Find where the given text appears and provide that cell's center as [x, y] coordinate. 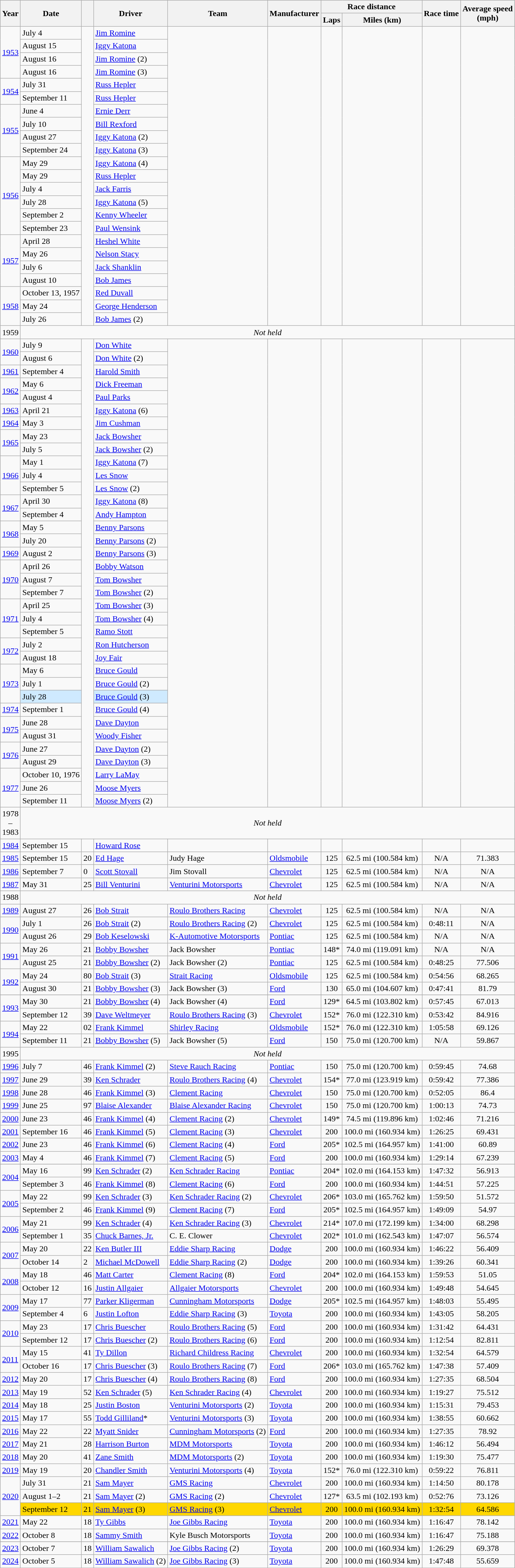
July 26 [51, 319]
35 [88, 1236]
June 25 [51, 1106]
Blaise Alexander Racing [218, 1106]
75.512 [488, 1392]
Frank Kimmel (2) [131, 1067]
Joe Gibbs Racing [218, 1522]
Cunningham Motorsports (2) [218, 1431]
1976 [10, 755]
Venturini Motorsports (4) [218, 1470]
6 [88, 1314]
1:05:58 [441, 1028]
June 27 [51, 749]
1998 [10, 1093]
1972 [10, 651]
Harold Smith [131, 371]
April 25 [51, 606]
Frank Kimmel (8) [131, 1184]
August 30 [51, 988]
Cunningham Motorsports [218, 1301]
August 29 [51, 762]
Les Snow (2) [131, 488]
0:48:11 [441, 923]
Sam Mayer (2) [131, 1496]
Venturini Motorsports (3) [218, 1418]
MDM Motorsports [218, 1444]
June 29 [51, 1080]
Richard Childress Racing [218, 1353]
Ty Gibbs [131, 1522]
1:47:48 [441, 1561]
Dave Dayton (2) [131, 749]
Clement Racing [218, 1093]
2020 [10, 1496]
60.341 [488, 1262]
Ken Schrader (4) [131, 1223]
1966 [10, 475]
May 5 [51, 527]
2010 [10, 1333]
Joy Fair [131, 658]
107.0 mi (172.199 km) [382, 1223]
69.378 [488, 1548]
67.239 [488, 1158]
Ty Dillon [131, 1353]
Bruce Gould (4) [131, 710]
Clement Racing (6) [218, 1184]
0:48:25 [441, 962]
Nelson Stacy [131, 254]
Jim Cushman [131, 423]
Iggy Katona [131, 46]
28 [88, 1444]
September 16 [51, 1132]
1:26:25 [441, 1132]
2019 [10, 1470]
1973 [10, 684]
81.79 [488, 988]
May 16 [51, 1171]
Bill Rexford [131, 124]
Don White [131, 345]
Paul Parks [131, 397]
1970 [10, 579]
57.225 [488, 1184]
1967 [10, 508]
64.431 [488, 1327]
2011 [10, 1359]
May 15 [51, 1353]
80 [88, 975]
Iggy Katona (3) [131, 150]
Justin Allgaier [131, 1288]
Chuck Barnes, Jr. [131, 1236]
October 16 [51, 1366]
71.216 [488, 1119]
August 1–2 [51, 1496]
Bobby Bowsher (2) [131, 962]
129* [332, 1001]
Bobby Watson [131, 566]
1984 [10, 845]
April 30 [51, 501]
Ken Schrader Racing (3) [218, 1223]
57.409 [488, 1366]
May 1 [51, 462]
Kenny Wheeler [131, 215]
Myatt Snider [131, 1431]
02 [88, 1028]
Justin Boston [131, 1405]
August 18 [51, 658]
Tom Bowsher [131, 580]
1:49:48 [441, 1288]
Driver [131, 13]
1:49:09 [441, 1210]
74.0 mi (119.091 km) [382, 949]
GMS Racing (2) [218, 1496]
Strait Racing [218, 975]
Justin Lofton [131, 1314]
1997 [10, 1080]
2 [88, 1262]
Chris Buescher (3) [131, 1366]
May 3 [51, 423]
1956 [10, 196]
54.645 [488, 1288]
Jim Stovall [218, 871]
1975 [10, 729]
Ramo Stott [131, 632]
74.68 [488, 1067]
1999 [10, 1106]
Woody Fisher [131, 736]
77.386 [488, 1080]
154* [332, 1080]
1974 [10, 710]
1:44:51 [441, 1184]
1:31:42 [441, 1327]
GMS Racing [218, 1483]
Chris Buescher (2) [131, 1340]
68.298 [488, 1223]
October 10, 1976 [51, 775]
0 [88, 871]
1:26:29 [441, 1548]
0:57:45 [441, 1001]
Bill Venturini [131, 884]
0:59:42 [441, 1080]
Race time [441, 13]
130 [332, 988]
2001 [10, 1132]
Bob Strait (2) [131, 923]
Sam Mayer [131, 1483]
Roulo Brothers Racing (7) [218, 1366]
75.188 [488, 1535]
Chris Buescher (4) [131, 1379]
Benny Parsons [131, 527]
September 23 [51, 228]
Bobby Bowsher (5) [131, 1041]
September 24 [51, 150]
1953 [10, 52]
September 3 [51, 1184]
86.4 [488, 1093]
Iggy Katona (8) [131, 501]
Roulo Brothers Racing (5) [218, 1327]
Roulo Brothers Racing [218, 910]
Race distance [372, 7]
Allgaier Motorsports [218, 1288]
1:39:26 [441, 1262]
Manufacturer [294, 13]
1:47:38 [441, 1366]
July 6 [51, 267]
2024 [10, 1561]
78.142 [488, 1522]
July 10 [51, 124]
202* [332, 1236]
July 2 [51, 645]
August 26 [51, 936]
1971 [10, 619]
August 7 [51, 580]
Howard Rose [131, 845]
Andy Hampton [131, 514]
August 10 [51, 280]
August 15 [51, 46]
1955 [10, 130]
Shirley Racing [218, 1028]
C. E. Clower [218, 1236]
60.89 [488, 1145]
Scott Stovall [131, 871]
Iggy Katona (4) [131, 163]
148* [332, 949]
1977 [10, 788]
69.126 [488, 1028]
55.659 [488, 1561]
1954 [10, 91]
1:48:03 [441, 1301]
1991 [10, 956]
Tom Bowsher (3) [131, 606]
1978–1983 [10, 823]
August 2 [51, 553]
2008 [10, 1281]
July 20 [51, 540]
0:59:22 [441, 1470]
1993 [10, 1008]
79.453 [488, 1405]
73.126 [488, 1496]
Dave Dayton (3) [131, 762]
1:14:50 [441, 1483]
Moose Myers (2) [131, 801]
Ken Schrader (5) [131, 1392]
2003 [10, 1158]
2006 [10, 1229]
Frank Kimmel (5) [131, 1132]
Blaise Alexander [131, 1106]
Venturini Motorsports (2) [218, 1405]
0:52:76 [441, 1496]
Frank Kimmel (6) [131, 1145]
1:34:00 [441, 1223]
William Sawalich [131, 1548]
Matt Carter [131, 1275]
1957 [10, 261]
Clement Racing (5) [218, 1158]
55.495 [488, 1301]
Bobby Bowsher (4) [131, 1001]
Laps [332, 20]
74.73 [488, 1106]
Eddie Sharp Racing (2) [218, 1262]
Joe Gibbs Racing (2) [218, 1548]
77.0 mi (123.919 km) [382, 1080]
Date [51, 13]
July 9 [51, 345]
77.506 [488, 962]
June 26 [51, 788]
May 4 [51, 1158]
Frank Kimmel (3) [131, 1093]
1:46:22 [441, 1249]
1:29:14 [441, 1158]
16 [88, 1288]
149* [332, 1119]
65.0 mi (104.607 km) [382, 988]
2002 [10, 1145]
Ken Schrader [131, 1080]
1965 [10, 443]
Jack Farris [131, 189]
2012 [10, 1379]
Jim Romine (3) [131, 72]
Judy Hage [218, 858]
51.05 [488, 1275]
Jim Romine [131, 33]
68.504 [488, 1379]
Team [218, 13]
1969 [10, 553]
1:47:07 [441, 1236]
Paul Wensink [131, 228]
2007 [10, 1255]
2021 [10, 1522]
Michael McDowell [131, 1262]
GMS Racing (3) [218, 1509]
1:59:50 [441, 1197]
Clement Racing (2) [218, 1119]
Year [10, 13]
Dave Dayton [131, 723]
Jack Shanklin [131, 267]
1961 [10, 371]
2022 [10, 1535]
101.0 mi (162.543 km) [382, 1236]
Roulo Brothers Racing (3) [218, 1015]
Todd Gilliland* [131, 1418]
Ken Schrader Racing (2) [218, 1197]
Eddie Sharp Racing (3) [218, 1314]
Bob James [131, 280]
Miles (km) [382, 20]
Red Duvall [131, 293]
August 4 [51, 397]
51.572 [488, 1197]
June 4 [51, 111]
1:43:05 [441, 1314]
May 30 [51, 1001]
Heshel White [131, 241]
59.867 [488, 1041]
Roulo Brothers Racing (4) [218, 1080]
1:46:12 [441, 1444]
1:59:53 [441, 1275]
Jack Bowsher (5) [218, 1041]
1964 [10, 423]
56.494 [488, 1444]
Les Snow [131, 475]
1:41:00 [441, 1145]
2018 [10, 1457]
Kyle Busch Motorsports [218, 1535]
August 6 [51, 358]
2000 [10, 1119]
Ken Schrader Racing [218, 1171]
Sam Mayer (3) [131, 1509]
2014 [10, 1405]
Bruce Gould (2) [131, 684]
69.431 [488, 1132]
July 5 [51, 449]
Bob Strait [131, 910]
60.662 [488, 1418]
Benny Parsons (2) [131, 540]
Bob James (2) [131, 319]
George Henderson [131, 306]
MDM Motorsports (2) [218, 1457]
Bruce Gould (3) [131, 697]
William Sawalich (2) [131, 1561]
October 12 [51, 1288]
Chris Buescher [131, 1327]
0:54:56 [441, 975]
Parker Kligerman [131, 1301]
Ken Butler III [131, 1249]
Harrison Burton [131, 1444]
1962 [10, 391]
1985 [10, 858]
1960 [10, 352]
Clement Racing (8) [218, 1275]
77 [88, 1301]
Roulo Brothers Racing (8) [218, 1379]
1986 [10, 871]
29 [88, 936]
Venturini Motorsports [218, 884]
Roulo Brothers Racing (6) [218, 1340]
56.913 [488, 1171]
1:00:13 [441, 1106]
55 [88, 1418]
Clement Racing (7) [218, 1210]
64.579 [488, 1353]
74.5 mi (119.896 km) [382, 1119]
56.574 [488, 1236]
Iggy Katona (5) [131, 202]
Iggy Katona (7) [131, 462]
July 7 [51, 1067]
1:19:30 [441, 1457]
Larry LaMay [131, 775]
May 31 [51, 884]
82.811 [488, 1340]
2016 [10, 1431]
0:52:05 [441, 1093]
Bruce Gould [131, 671]
Ed Hage [131, 858]
214* [332, 1223]
1995 [10, 1054]
October 8 [51, 1535]
1:02:46 [441, 1119]
Jim Romine (2) [131, 59]
1:47:32 [441, 1171]
Frank Kimmel [131, 1028]
97 [88, 1106]
October 14 [51, 1262]
1994 [10, 1034]
1989 [10, 910]
Bob Strait (3) [131, 975]
August 25 [51, 962]
Bobby Bowsher [131, 949]
Roulo Brothers Racing (2) [218, 923]
1996 [10, 1067]
75.477 [488, 1457]
1959 [10, 332]
Ken Schrader (2) [131, 1171]
Frank Kimmel (4) [131, 1119]
Iggy Katona (6) [131, 410]
1:12:54 [441, 1340]
1:19:27 [441, 1392]
64.5 mi (103.802 km) [382, 1001]
April 26 [51, 566]
October 13, 1957 [51, 293]
1988 [10, 897]
Chandler Smith [131, 1470]
58.205 [488, 1314]
68.265 [488, 975]
Benny Parsons (3) [131, 553]
63.5 mi (102.193 km) [382, 1496]
Eddie Sharp Racing [218, 1249]
Dick Freeman [131, 384]
Sammy Smith [131, 1535]
Steve Rauch Racing [218, 1067]
1987 [10, 884]
Clement Racing (3) [218, 1132]
Jack Bowsher (3) [218, 988]
Don White (2) [131, 358]
1963 [10, 410]
1958 [10, 306]
2005 [10, 1203]
Jack Bowsher (4) [218, 1001]
Average speed(mph) [488, 13]
Tom Bowsher (2) [131, 593]
1968 [10, 534]
0:47:41 [441, 988]
Ken Schrader (3) [131, 1197]
1:38:55 [441, 1418]
84.916 [488, 1015]
Clement Racing (4) [218, 1145]
2004 [10, 1177]
2009 [10, 1307]
April 28 [51, 241]
Ernie Derr [131, 111]
2023 [10, 1548]
Ken Schrader Racing (4) [218, 1392]
October 5 [51, 1561]
Iggy Katona (2) [131, 137]
67.013 [488, 1001]
K-Automotive Motorsports [218, 936]
54.97 [488, 1210]
Bob Keselowski [131, 936]
Moose Myers [131, 788]
April 21 [51, 410]
Bobby Bowsher (3) [131, 988]
71.383 [488, 858]
0:59:45 [441, 1067]
1:15:31 [441, 1405]
64.586 [488, 1509]
1990 [10, 930]
Tom Bowsher (4) [131, 619]
1992 [10, 982]
0:53:42 [441, 1015]
Frank Kimmel (7) [131, 1158]
August 31 [51, 736]
78.92 [488, 1431]
80.178 [488, 1483]
Ron Hutcherson [131, 645]
Dave Weltmeyer [131, 1015]
2017 [10, 1444]
Joe Gibbs Racing (3) [218, 1561]
Zane Smith [131, 1457]
56.409 [488, 1249]
52 [88, 1392]
127* [332, 1496]
2015 [10, 1418]
October 7 [51, 1548]
2013 [10, 1392]
Frank Kimmel (9) [131, 1210]
76.811 [488, 1470]
